Pinpoint the cell where the given text exists, returning its (X, Y) midpoint coordinate. 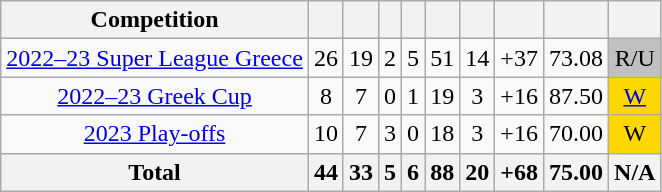
2022–23 Greek Cup (155, 96)
6 (414, 172)
44 (326, 172)
51 (442, 58)
R/U (635, 58)
10 (326, 134)
8 (326, 96)
1 (414, 96)
88 (442, 172)
87.50 (576, 96)
2022–23 Super League Greece (155, 58)
+68 (520, 172)
2 (390, 58)
Competition (155, 20)
20 (478, 172)
73.08 (576, 58)
2023 Play-offs (155, 134)
N/A (635, 172)
26 (326, 58)
Total (155, 172)
+37 (520, 58)
33 (360, 172)
70.00 (576, 134)
75.00 (576, 172)
14 (478, 58)
18 (442, 134)
